Capture the cell that displays the provided text and extract its (X, Y) central coordinate. 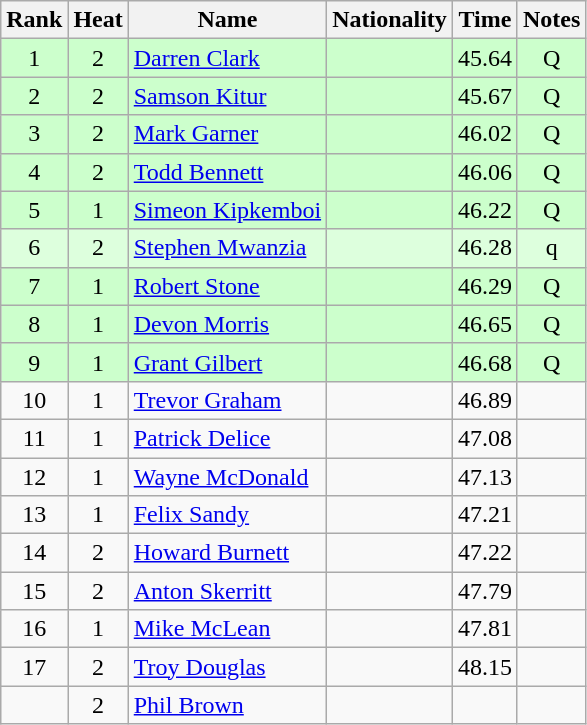
47.21 (484, 515)
Howard Burnett (227, 553)
4 (34, 172)
46.28 (484, 248)
12 (34, 477)
11 (34, 438)
Trevor Graham (227, 400)
13 (34, 515)
47.22 (484, 553)
Wayne McDonald (227, 477)
47.08 (484, 438)
47.81 (484, 629)
Mark Garner (227, 134)
14 (34, 553)
6 (34, 248)
Anton Skerritt (227, 591)
Darren Clark (227, 58)
45.64 (484, 58)
48.15 (484, 667)
Nationality (390, 20)
7 (34, 286)
17 (34, 667)
Samson Kitur (227, 96)
Todd Bennett (227, 172)
q (551, 248)
Notes (551, 20)
46.29 (484, 286)
Felix Sandy (227, 515)
5 (34, 210)
46.06 (484, 172)
Devon Morris (227, 324)
Simeon Kipkemboi (227, 210)
46.02 (484, 134)
47.13 (484, 477)
3 (34, 134)
Phil Brown (227, 705)
Name (227, 20)
Rank (34, 20)
45.67 (484, 96)
46.89 (484, 400)
46.22 (484, 210)
46.68 (484, 362)
47.79 (484, 591)
Stephen Mwanzia (227, 248)
Time (484, 20)
16 (34, 629)
Patrick Delice (227, 438)
Grant Gilbert (227, 362)
8 (34, 324)
Heat (98, 20)
9 (34, 362)
10 (34, 400)
Troy Douglas (227, 667)
Robert Stone (227, 286)
46.65 (484, 324)
15 (34, 591)
Mike McLean (227, 629)
